Pinpoint the cell where the given text exists, returning its (x, y) midpoint coordinate. 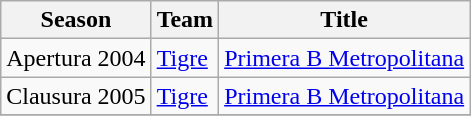
Season (76, 20)
Team (185, 20)
Apertura 2004 (76, 58)
Title (344, 20)
Clausura 2005 (76, 96)
